Search for the cell housing the specified text and yield its (x, y) center coordinate. 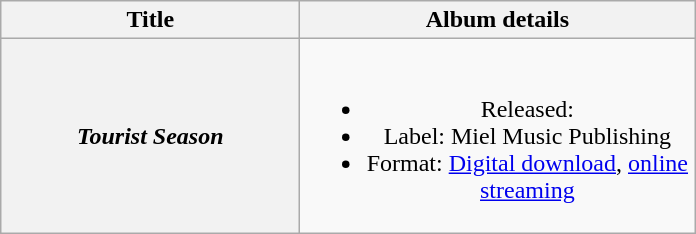
Title (150, 20)
Released: Label: Miel Music PublishingFormat: Digital download, online streaming (498, 136)
Tourist Season (150, 136)
Album details (498, 20)
